Identify which cell holds the provided text, then report its [x, y] central coordinate. 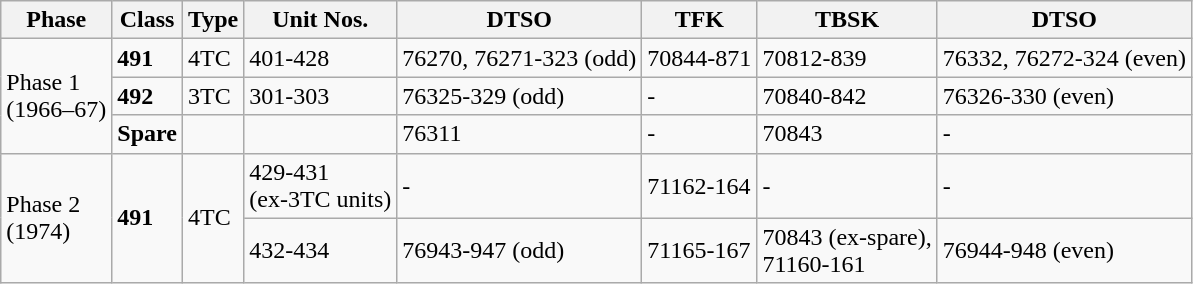
Spare [148, 134]
76943-947 (odd) [520, 250]
Phase 2(1974) [56, 218]
76326-330 (even) [1064, 96]
71165-167 [700, 250]
Phase 1(1966–67) [56, 96]
Class [148, 20]
70844-871 [700, 58]
76311 [520, 134]
70843 (ex-spare),71160-161 [847, 250]
Phase [56, 20]
429-431(ex-3TC units) [320, 186]
492 [148, 96]
3TC [212, 96]
401-428 [320, 58]
71162-164 [700, 186]
432-434 [320, 250]
Type [212, 20]
70812-839 [847, 58]
76270, 76271-323 (odd) [520, 58]
76944-948 (even) [1064, 250]
76325-329 (odd) [520, 96]
76332, 76272-324 (even) [1064, 58]
TBSK [847, 20]
TFK [700, 20]
70840-842 [847, 96]
301-303 [320, 96]
70843 [847, 134]
Unit Nos. [320, 20]
